Search for the cell housing the specified text and yield its [x, y] center coordinate. 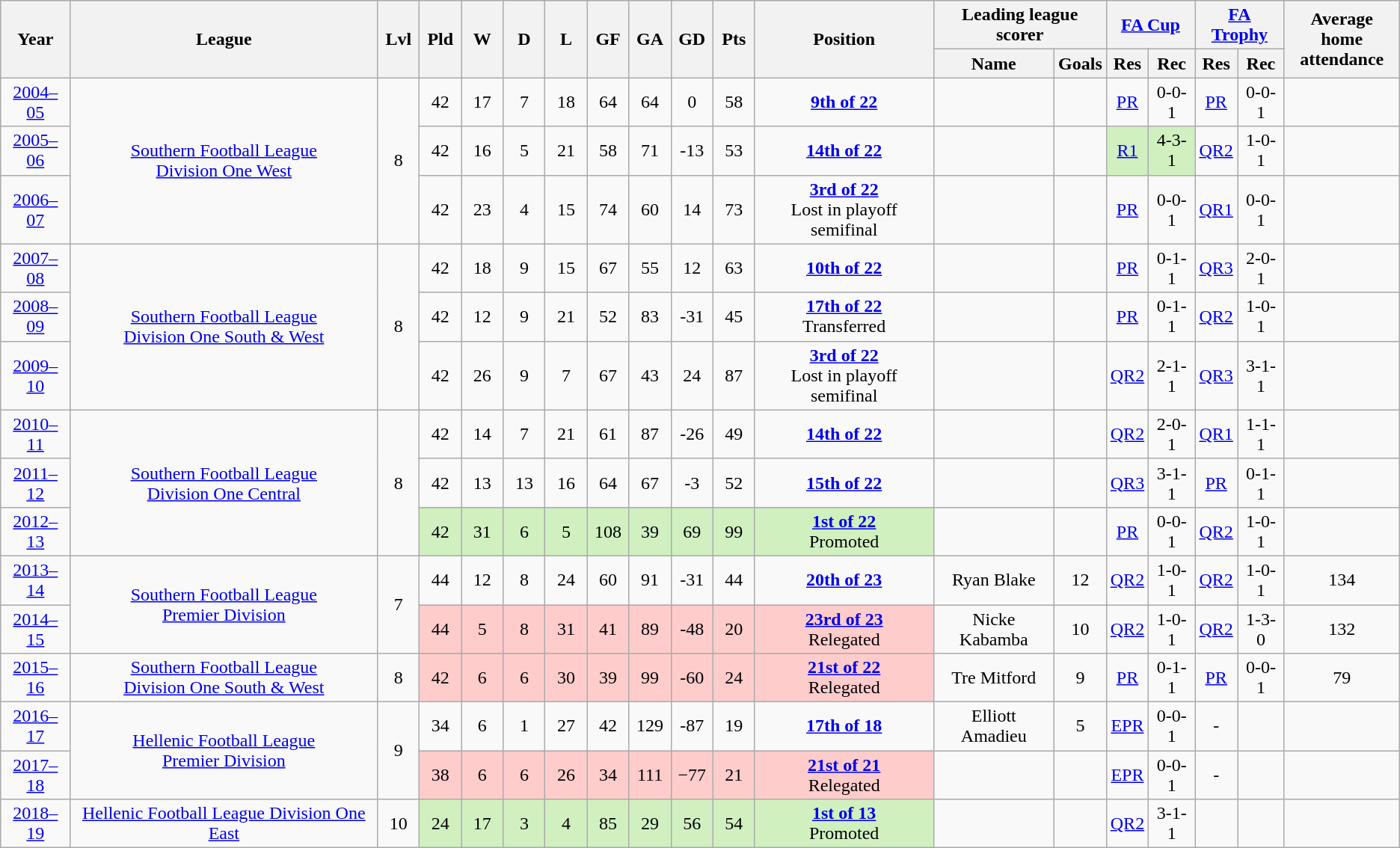
Ryan Blake [993, 580]
1st of 22Promoted [844, 531]
Goals [1081, 64]
FA Trophy [1240, 25]
23 [482, 209]
54 [734, 824]
1-3-0 [1261, 628]
10th of 22 [844, 268]
29 [650, 824]
D [524, 39]
20 [734, 628]
63 [734, 268]
R1 [1127, 151]
132 [1342, 628]
Hellenic Football League Division One East [224, 824]
20th of 23 [844, 580]
Hellenic Football LeaguePremier Division [224, 751]
2012–13 [36, 531]
134 [1342, 580]
74 [608, 209]
-3 [692, 483]
17th of 18 [844, 727]
Pts [734, 39]
73 [734, 209]
21st of 22Relegated [844, 678]
2018–19 [36, 824]
19 [734, 727]
2013–14 [36, 580]
-60 [692, 678]
38 [440, 775]
GA [650, 39]
21st of 21Relegated [844, 775]
2016–17 [36, 727]
Nicke Kabamba [993, 628]
41 [608, 628]
56 [692, 824]
3 [524, 824]
49 [734, 434]
Year [36, 39]
55 [650, 268]
1 [524, 727]
2006–07 [36, 209]
4-3-1 [1172, 151]
53 [734, 151]
43 [650, 375]
2-1-1 [1172, 375]
Average homeattendance [1342, 39]
2009–10 [36, 375]
League [224, 39]
Lvl [399, 39]
9th of 22 [844, 102]
Leading league scorer [1020, 25]
-26 [692, 434]
2007–08 [36, 268]
2005–06 [36, 151]
2015–16 [36, 678]
Name [993, 64]
Southern Football LeagueDivision One West [224, 161]
79 [1342, 678]
2008–09 [36, 317]
71 [650, 151]
Pld [440, 39]
85 [608, 824]
L [566, 39]
2014–15 [36, 628]
0 [692, 102]
1st of 13Promoted [844, 824]
Tre Mitford [993, 678]
30 [566, 678]
129 [650, 727]
91 [650, 580]
108 [608, 531]
FA Cup [1150, 25]
17th of 22Transferred [844, 317]
GD [692, 39]
-87 [692, 727]
Position [844, 39]
89 [650, 628]
83 [650, 317]
111 [650, 775]
61 [608, 434]
Elliott Amadieu [993, 727]
2017–18 [36, 775]
2010–11 [36, 434]
23rd of 23Relegated [844, 628]
27 [566, 727]
45 [734, 317]
2011–12 [36, 483]
-48 [692, 628]
GF [608, 39]
−77 [692, 775]
1-1-1 [1261, 434]
Southern Football LeagueDivision One Central [224, 483]
-13 [692, 151]
15th of 22 [844, 483]
Southern Football LeaguePremier Division [224, 604]
W [482, 39]
2004–05 [36, 102]
69 [692, 531]
